Find where the given text appears and provide that cell's center as (X, Y) coordinate. 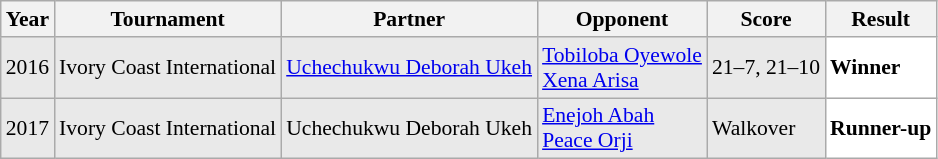
2017 (28, 128)
Partner (409, 19)
Tobiloba Oyewole Xena Arisa (622, 68)
Tournament (168, 19)
Winner (880, 68)
Enejoh Abah Peace Orji (622, 128)
Runner-up (880, 128)
Year (28, 19)
Result (880, 19)
21–7, 21–10 (766, 68)
Score (766, 19)
Walkover (766, 128)
Opponent (622, 19)
2016 (28, 68)
